Capture the cell that displays the provided text and extract its (X, Y) central coordinate. 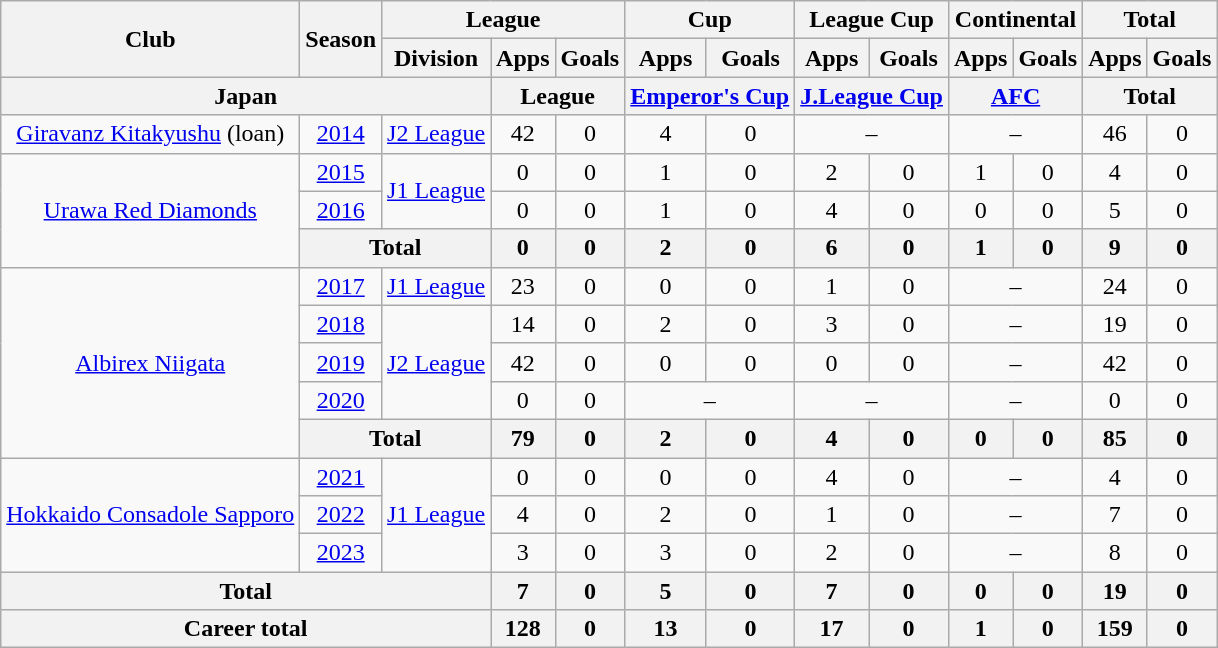
Albirex Niigata (150, 362)
9 (1115, 248)
2020 (341, 400)
J.League Cup (872, 96)
2023 (341, 553)
6 (832, 248)
2017 (341, 286)
Career total (246, 629)
2014 (341, 134)
17 (832, 629)
2016 (341, 210)
79 (523, 438)
Japan (246, 96)
Cup (710, 20)
2018 (341, 324)
128 (523, 629)
23 (523, 286)
46 (1115, 134)
2021 (341, 477)
Club (150, 39)
2015 (341, 172)
Hokkaido Consadole Sapporo (150, 515)
2022 (341, 515)
AFC (1015, 96)
159 (1115, 629)
13 (666, 629)
85 (1115, 438)
Emperor's Cup (710, 96)
Division (436, 58)
Continental (1015, 20)
League Cup (872, 20)
Urawa Red Diamonds (150, 210)
Season (341, 39)
24 (1115, 286)
14 (523, 324)
Giravanz Kitakyushu (loan) (150, 134)
8 (1115, 553)
2019 (341, 362)
